Return [X, Y] of the center of cell containing provided text 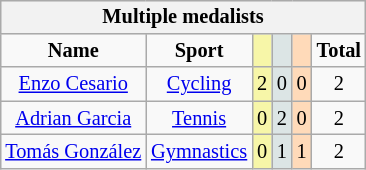
Adrian Garcia [73, 118]
Total [339, 51]
Name [73, 51]
Tomás González [73, 152]
Enzo Cesario [73, 84]
Gymnastics [199, 152]
Multiple medalists [183, 17]
Tennis [199, 118]
Cycling [199, 84]
Sport [199, 51]
